Return the (x, y) coordinate for the center point of the cell that contains the specified text.  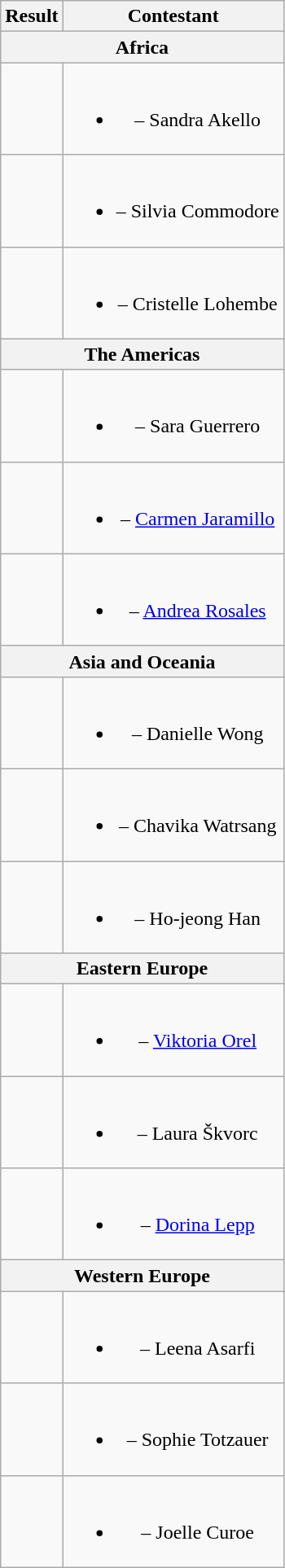
– Leena Asarfi (173, 1337)
– Joelle Curoe (173, 1521)
The Americas (142, 354)
– Andrea Rosales (173, 599)
– Viktoria Orel (173, 1031)
Africa (142, 47)
– Chavika Watrsang (173, 814)
Asia and Oceania (142, 661)
– Carmen Jaramillo (173, 508)
Result (32, 16)
– Sandra Akello (173, 109)
– Laura Škvorc (173, 1122)
Eastern Europe (142, 969)
– Dorina Lepp (173, 1215)
– Danielle Wong (173, 723)
– Sara Guerrero (173, 415)
– Cristelle Lohembe (173, 293)
Western Europe (142, 1276)
– Silvia Commodore (173, 200)
Contestant (173, 16)
– Ho-jeong Han (173, 907)
– Sophie Totzauer (173, 1430)
